Provide the (X, Y) coordinate of the cell's center where the given text is located.  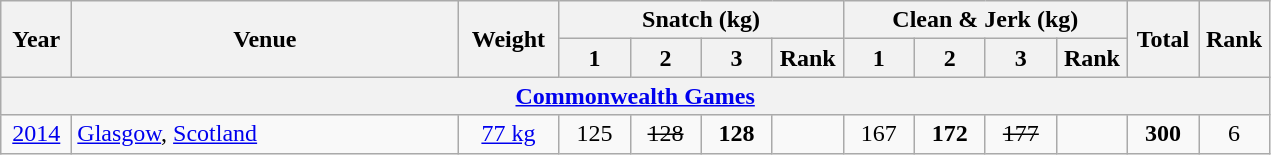
Venue (265, 39)
Clean & Jerk (kg) (985, 20)
Year (36, 39)
77 kg (508, 134)
2014 (36, 134)
125 (594, 134)
Weight (508, 39)
Total (1162, 39)
167 (878, 134)
Glasgow, Scotland (265, 134)
Commonwealth Games (636, 96)
Snatch (kg) (701, 20)
177 (1020, 134)
172 (950, 134)
300 (1162, 134)
6 (1234, 134)
